Extract the [x, y] coordinate from the center of the cell holding the provided text.  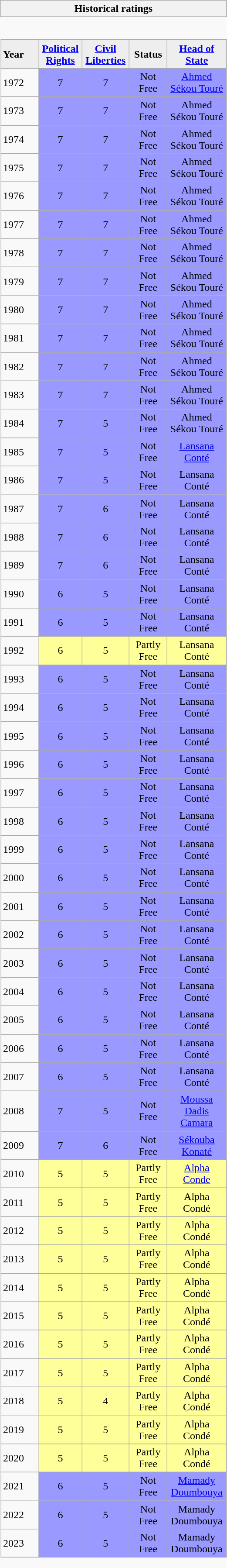
2008 [20, 1111]
Sékouba Konaté [197, 1146]
1974 [20, 139]
1987 [20, 508]
2018 [20, 1401]
2020 [20, 1458]
2004 [20, 991]
1976 [20, 196]
1984 [20, 424]
1972 [20, 82]
1999 [20, 850]
1998 [20, 821]
2021 [20, 1486]
Historical ratings [113, 9]
2002 [20, 934]
1997 [20, 793]
Year [20, 54]
2016 [20, 1344]
2007 [20, 1077]
2015 [20, 1316]
1988 [20, 537]
1992 [20, 651]
2023 [20, 1543]
1975 [20, 168]
1991 [20, 623]
2022 [20, 1514]
1982 [20, 367]
2012 [20, 1230]
1979 [20, 281]
Alpha Conde [197, 1174]
2003 [20, 963]
Political Rights [61, 54]
Status [148, 54]
2014 [20, 1287]
1994 [20, 707]
2010 [20, 1174]
2001 [20, 906]
2013 [20, 1259]
1978 [20, 253]
1977 [20, 224]
1973 [20, 111]
2017 [20, 1373]
2009 [20, 1146]
1990 [20, 594]
1993 [20, 679]
1996 [20, 764]
1981 [20, 338]
2019 [20, 1430]
2006 [20, 1048]
1983 [20, 395]
Head of State [197, 54]
2000 [20, 878]
Moussa Dadis Camara [197, 1111]
2005 [20, 1020]
1985 [20, 451]
1986 [20, 480]
4 [105, 1401]
1989 [20, 565]
1980 [20, 310]
1995 [20, 736]
2011 [20, 1203]
Civil Liberties [105, 54]
